Extract the [X, Y] coordinate from the center of the cell holding the provided text.  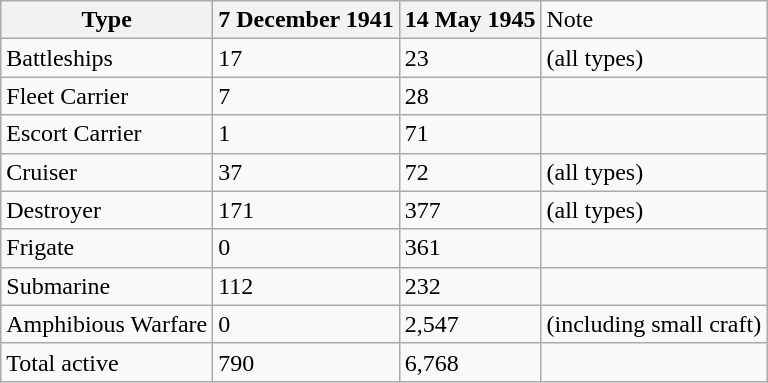
6,768 [470, 362]
7 December 1941 [306, 20]
Escort Carrier [107, 134]
Note [654, 20]
Amphibious Warfare [107, 324]
Frigate [107, 248]
28 [470, 96]
Destroyer [107, 210]
17 [306, 58]
Cruiser [107, 172]
1 [306, 134]
361 [470, 248]
Battleships [107, 58]
171 [306, 210]
23 [470, 58]
Submarine [107, 286]
112 [306, 286]
Type [107, 20]
Total active [107, 362]
790 [306, 362]
232 [470, 286]
2,547 [470, 324]
(including small craft) [654, 324]
72 [470, 172]
7 [306, 96]
Fleet Carrier [107, 96]
14 May 1945 [470, 20]
71 [470, 134]
37 [306, 172]
377 [470, 210]
